For the text-containing cell, return its midpoint in (x, y) coordinate format. 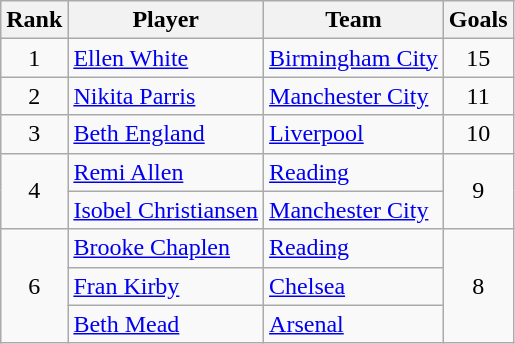
11 (478, 96)
Goals (478, 20)
Fran Kirby (166, 286)
3 (34, 134)
2 (34, 96)
Beth Mead (166, 324)
Ellen White (166, 58)
9 (478, 191)
1 (34, 58)
Brooke Chaplen (166, 248)
Team (354, 20)
15 (478, 58)
Remi Allen (166, 172)
Nikita Parris (166, 96)
Beth England (166, 134)
10 (478, 134)
Liverpool (354, 134)
4 (34, 191)
8 (478, 286)
Birmingham City (354, 58)
6 (34, 286)
Rank (34, 20)
Isobel Christiansen (166, 210)
Arsenal (354, 324)
Chelsea (354, 286)
Player (166, 20)
